Extract the (X, Y) coordinate from the center of the cell holding the provided text.  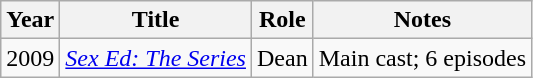
Title (156, 20)
Dean (282, 58)
2009 (30, 58)
Year (30, 20)
Main cast; 6 episodes (422, 58)
Notes (422, 20)
Role (282, 20)
Sex Ed: The Series (156, 58)
